Return (x, y) of the center of cell containing provided text 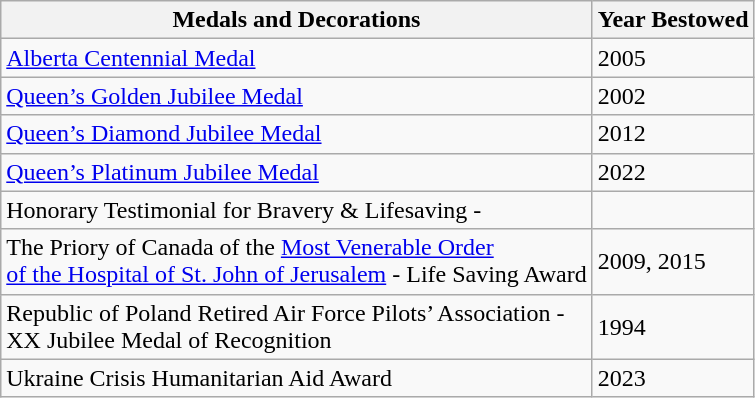
The Priory of Canada of the Most Venerable Orderof the Hospital of St. John of Jerusalem - Life Saving Award (296, 262)
2022 (673, 172)
Honorary Testimonial for Bravery & Lifesaving - (296, 210)
Queen’s Diamond Jubilee Medal (296, 134)
2005 (673, 58)
2009, 2015 (673, 262)
Ukraine Crisis Humanitarian Aid Award (296, 378)
2002 (673, 96)
Medals and Decorations (296, 20)
Alberta Centennial Medal (296, 58)
1994 (673, 326)
Queen’s Golden Jubilee Medal (296, 96)
Year Bestowed (673, 20)
Republic of Poland Retired Air Force Pilots’ Association -XX Jubilee Medal of Recognition (296, 326)
2023 (673, 378)
2012 (673, 134)
Queen’s Platinum Jubilee Medal (296, 172)
